Extract the (X, Y) coordinate from the center of the cell holding the provided text.  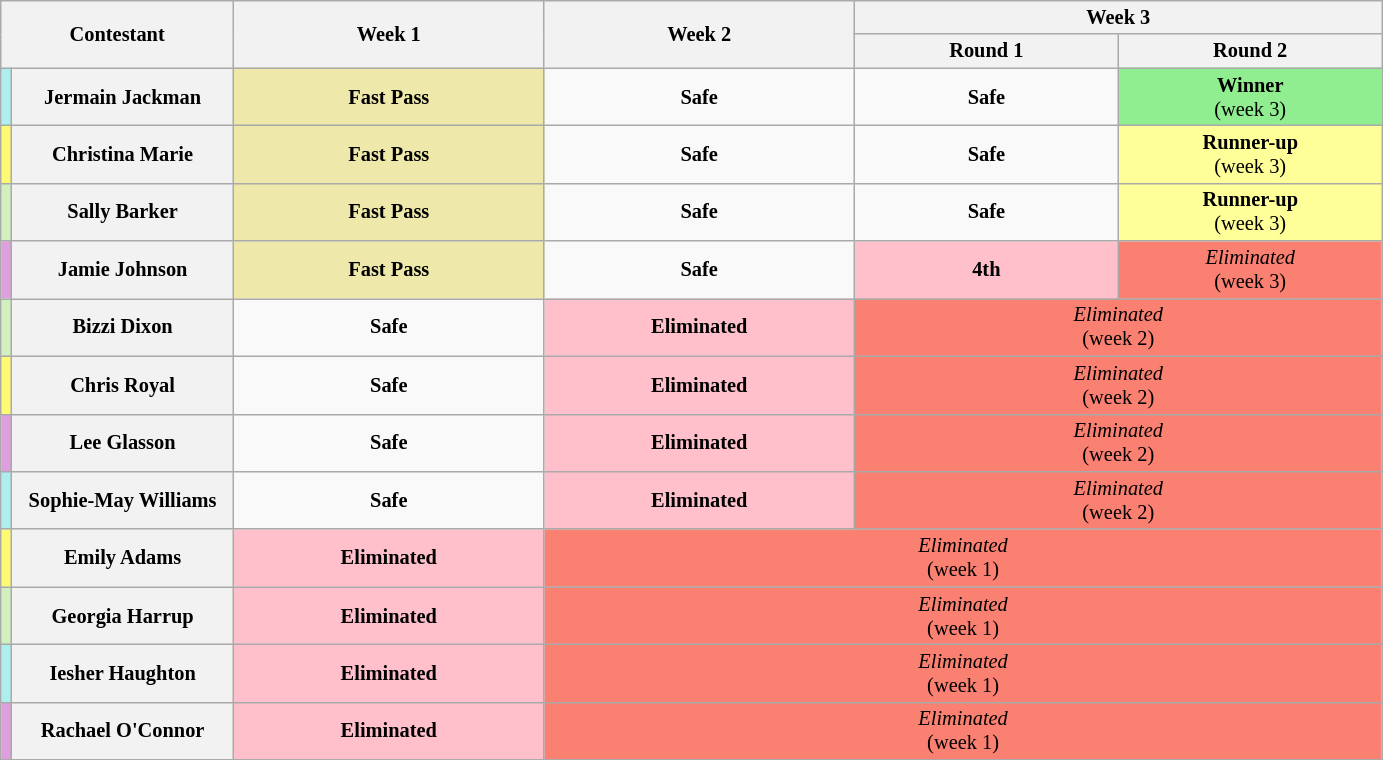
Jamie Johnson (123, 270)
Contestant (118, 34)
Chris Royal (123, 385)
Eliminated(week 3) (1250, 270)
Week 2 (699, 34)
Jermain Jackman (123, 97)
Christina Marie (123, 154)
Sophie-May Williams (123, 500)
4th (986, 270)
Emily Adams (123, 558)
Lee Glasson (123, 443)
Round 2 (1250, 51)
Iesher Haughton (123, 673)
Week 3 (1118, 17)
Georgia Harrup (123, 616)
Bizzi Dixon (123, 327)
Week 1 (389, 34)
Rachael O'Connor (123, 731)
Sally Barker (123, 212)
Round 1 (986, 51)
Winner(week 3) (1250, 97)
